Scan for the cell matching the given text and deliver its (x, y) coordinate at center. 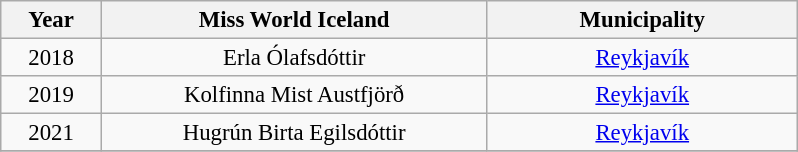
Hugrún Birta Egilsdóttir (294, 133)
2018 (52, 58)
2019 (52, 95)
2021 (52, 133)
Municipality (642, 20)
Erla Ólafsdóttir (294, 58)
Year (52, 20)
Kolfinna Mist Austfjörð (294, 95)
Miss World Iceland (294, 20)
